Return the [X, Y] coordinate for the center point of the cell that contains the specified text.  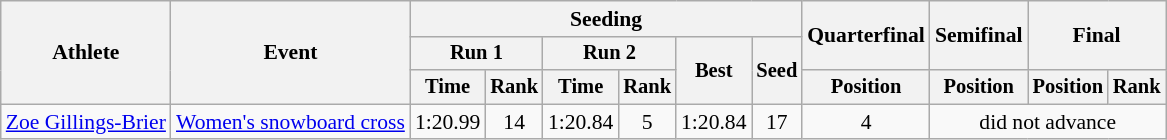
5 [647, 122]
Women's snowboard cross [290, 122]
Quarterfinal [866, 36]
Best [714, 70]
4 [866, 122]
Run 2 [610, 54]
Final [1097, 36]
Seed [778, 70]
Event [290, 52]
Run 1 [476, 54]
did not advance [1048, 122]
17 [778, 122]
Athlete [86, 52]
1:20.99 [448, 122]
Semifinal [979, 36]
Seeding [606, 19]
Zoe Gillings-Brier [86, 122]
14 [514, 122]
